Detect which cell encompasses the target text, then output its [x, y] center coordinate. 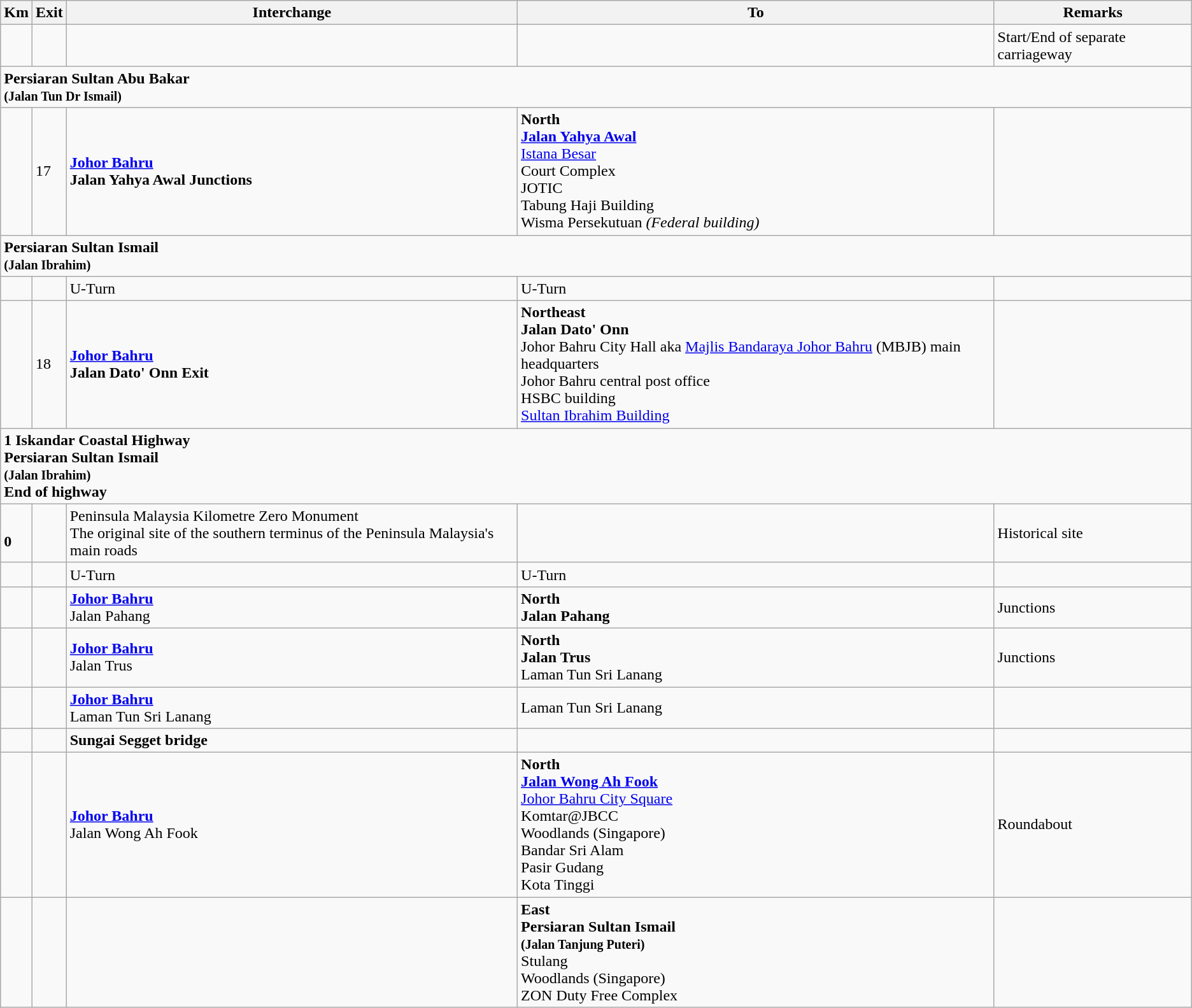
Interchange [292, 13]
Persiaran Sultan Ismail(Jalan Ibrahim) [596, 256]
Persiaran Sultan Abu Bakar(Jalan Tun Dr Ismail) [596, 87]
Km [17, 13]
Johor BahruJalan Trus [292, 657]
Exit [49, 13]
Johor BahruJalan Pahang [292, 607]
NorthJalan Pahang [756, 607]
17 [49, 171]
Laman Tun Sri Lanang [756, 707]
NorthJalan Yahya AwalIstana BesarCourt ComplexJOTICTabung Haji BuildingWisma Persekutuan (Federal building) [756, 171]
Start/End of separate carriageway [1093, 46]
Johor BahruLaman Tun Sri Lanang [292, 707]
Sungai Segget bridge [292, 741]
0 [17, 533]
NorthJalan Trus Laman Tun Sri Lanang [756, 657]
EastPersiaran Sultan Ismail(Jalan Tanjung Puteri)StulangWoodlands (Singapore)ZON Duty Free Complex [756, 953]
Johor BahruJalan Yahya Awal Junctions [292, 171]
Roundabout [1093, 825]
18 [49, 364]
To [756, 13]
NorthJalan Wong Ah FookJohor Bahru City SquareKomtar@JBCCWoodlands (Singapore)Bandar Sri AlamPasir GudangKota Tinggi [756, 825]
Remarks [1093, 13]
1 Iskandar Coastal HighwayPersiaran Sultan Ismail(Jalan Ibrahim)End of highway [596, 466]
Historical site [1093, 533]
Johor BahruJalan Dato' Onn Exit [292, 364]
Peninsula Malaysia Kilometre Zero MonumentThe original site of the southern terminus of the Peninsula Malaysia's main roads [292, 533]
Johor BahruJalan Wong Ah Fook [292, 825]
